Provide the (x, y) coordinate of the cell's center where the given text is located.  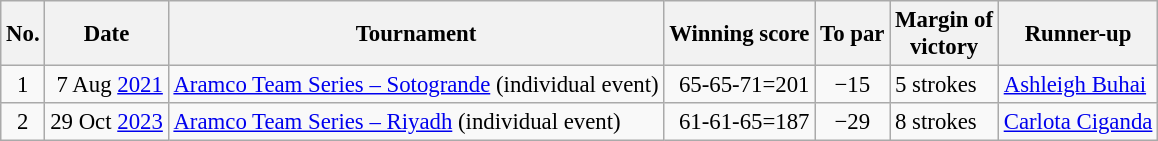
Winning score (740, 34)
5 strokes (944, 85)
8 strokes (944, 122)
−29 (852, 122)
Aramco Team Series – Riyadh (individual event) (416, 122)
−15 (852, 85)
7 Aug 2021 (106, 85)
Tournament (416, 34)
Margin ofvictory (944, 34)
Ashleigh Buhai (1078, 85)
Carlota Ciganda (1078, 122)
65-65-71=201 (740, 85)
29 Oct 2023 (106, 122)
1 (23, 85)
2 (23, 122)
61-61-65=187 (740, 122)
Date (106, 34)
No. (23, 34)
Runner-up (1078, 34)
Aramco Team Series – Sotogrande (individual event) (416, 85)
To par (852, 34)
